Detect which cell encompasses the target text, then output its (X, Y) center coordinate. 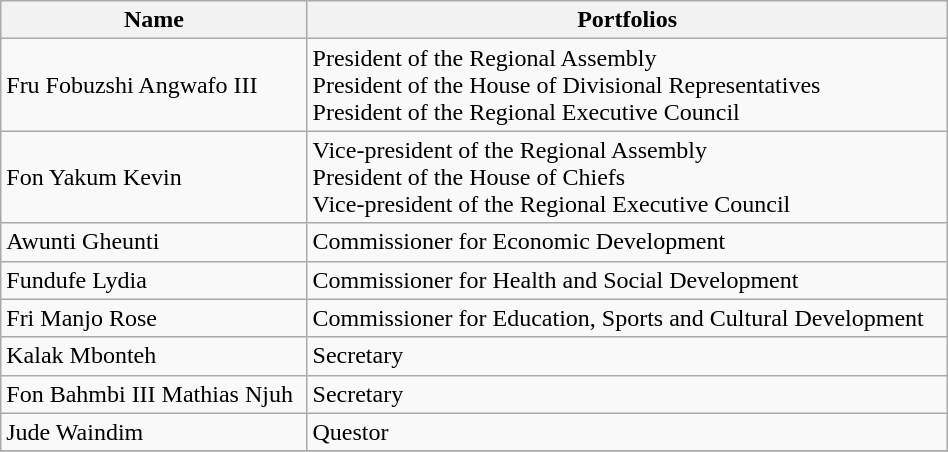
Jude Waindim (154, 432)
Commissioner for Economic Development (627, 242)
Name (154, 20)
Questor (627, 432)
Vice-president of the Regional AssemblyPresident of the House of ChiefsVice-president of the Regional Executive Council (627, 177)
Fundufe Lydia (154, 280)
Fon Bahmbi III Mathias Njuh (154, 394)
Fru Fobuzshi Angwafo III (154, 85)
Fri Manjo Rose (154, 318)
President of the Regional AssemblyPresident of the House of Divisional RepresentativesPresident of the Regional Executive Council (627, 85)
Fon Yakum Kevin (154, 177)
Awunti Gheunti (154, 242)
Commissioner for Education, Sports and Cultural Development (627, 318)
Commissioner for Health and Social Development (627, 280)
Kalak Mbonteh (154, 356)
Portfolios (627, 20)
